Provide the (X, Y) coordinate of the cell's center where the given text is located.  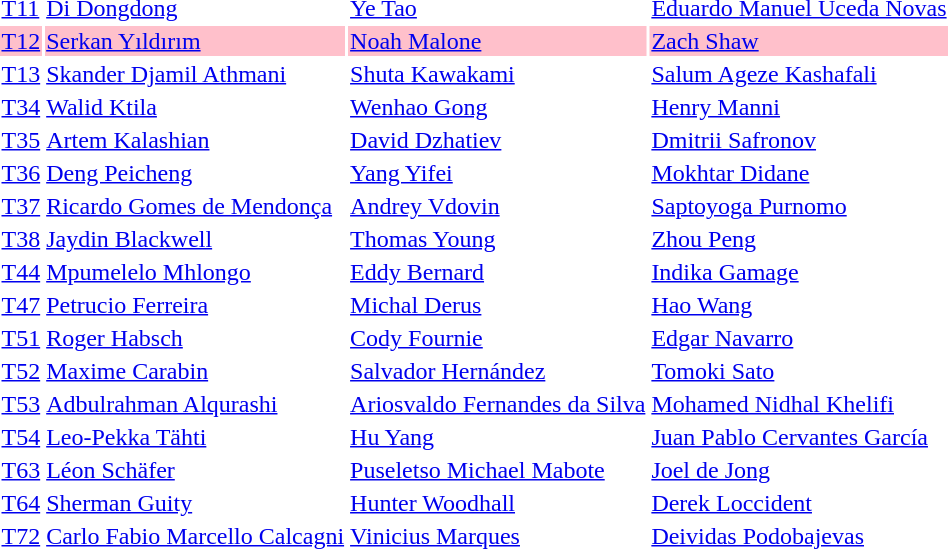
Puseletso Michael Mabote (498, 470)
T54 (21, 437)
Henry Manni (799, 107)
T47 (21, 305)
Michal Derus (498, 305)
Zhou Peng (799, 239)
Hao Wang (799, 305)
T13 (21, 74)
Roger Habsch (196, 338)
Derek Loccident (799, 503)
T36 (21, 173)
Hu Yang (498, 437)
Cody Fournie (498, 338)
T35 (21, 140)
Dmitrii Safronov (799, 140)
T44 (21, 272)
Artem Kalashian (196, 140)
Juan Pablo Cervantes García (799, 437)
Sherman Guity (196, 503)
T37 (21, 206)
Ariosvaldo Fernandes da Silva (498, 404)
T64 (21, 503)
David Dzhatiev (498, 140)
Shuta Kawakami (498, 74)
Hunter Woodhall (498, 503)
Eddy Bernard (498, 272)
Skander Djamil Athmani (196, 74)
Mpumelelo Mhlongo (196, 272)
Noah Malone (498, 41)
Wenhao Gong (498, 107)
Thomas Young (498, 239)
Ricardo Gomes de Mendonça (196, 206)
Salvador Hernández (498, 371)
Serkan Yıldırım (196, 41)
Andrey Vdovin (498, 206)
T63 (21, 470)
Mohamed Nidhal Khelifi (799, 404)
T52 (21, 371)
Indika Gamage (799, 272)
T51 (21, 338)
Jaydin Blackwell (196, 239)
Leo-Pekka Tähti (196, 437)
Zach Shaw (799, 41)
T34 (21, 107)
Salum Ageze Kashafali (799, 74)
Saptoyoga Purnomo (799, 206)
Yang Yifei (498, 173)
Walid Ktila (196, 107)
Petrucio Ferreira (196, 305)
Tomoki Sato (799, 371)
Mokhtar Didane (799, 173)
T38 (21, 239)
T53 (21, 404)
Léon Schäfer (196, 470)
T12 (21, 41)
Maxime Carabin (196, 371)
Deng Peicheng (196, 173)
Edgar Navarro (799, 338)
Joel de Jong (799, 470)
Adbulrahman Alqurashi (196, 404)
